Pinpoint the cell where the given text exists, returning its [X, Y] midpoint coordinate. 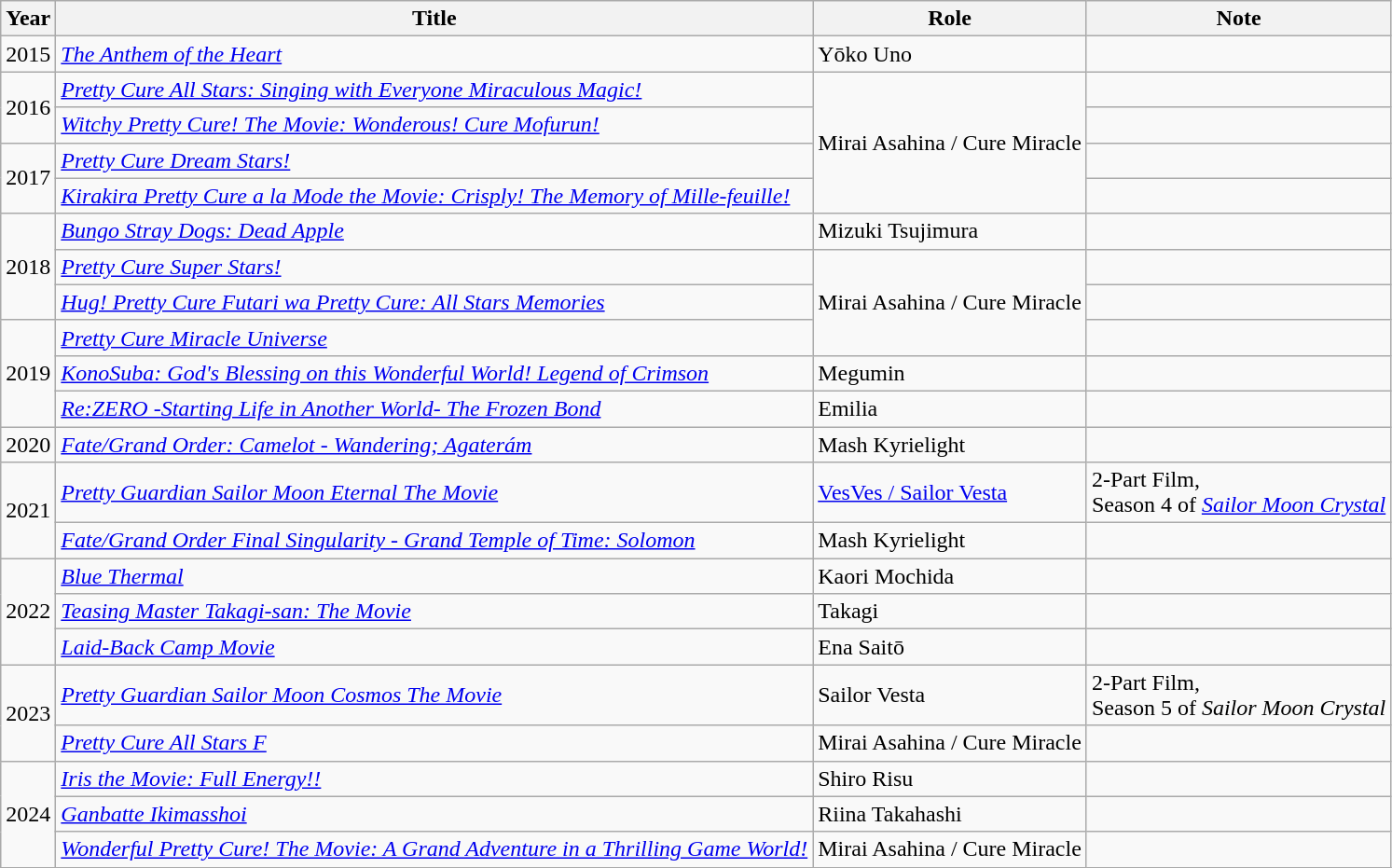
Pretty Guardian Sailor Moon Cosmos The Movie [434, 696]
Hug! Pretty Cure Futari wa Pretty Cure: All Stars Memories [434, 302]
2021 [28, 511]
2-Part Film,Season 5 of Sailor Moon Crystal [1238, 696]
Pretty Cure All Stars F [434, 743]
2022 [28, 612]
Re:ZERO -Starting Life in Another World- The Frozen Bond [434, 408]
2023 [28, 712]
2-Part Film,Season 4 of Sailor Moon Crystal [1238, 492]
2017 [28, 178]
Role [950, 19]
Kaori Mochida [950, 576]
2019 [28, 373]
Title [434, 19]
Bungo Stray Dogs: Dead Apple [434, 231]
Mizuki Tsujimura [950, 231]
Ganbatte Ikimasshoi [434, 814]
Pretty Guardian Sailor Moon Eternal The Movie [434, 492]
Note [1238, 19]
The Anthem of the Heart [434, 54]
Pretty Cure Super Stars! [434, 267]
Blue Thermal [434, 576]
Yōko Uno [950, 54]
Kirakira Pretty Cure a la Mode the Movie: Crisply! The Memory of Mille-feuille! [434, 196]
Riina Takahashi [950, 814]
Ena Saitō [950, 647]
2018 [28, 267]
VesVes / Sailor Vesta [950, 492]
Emilia [950, 408]
Fate/Grand Order Final Singularity - Grand Temple of Time: Solomon [434, 541]
Pretty Cure All Stars: Singing with Everyone Miraculous Magic! [434, 90]
KonoSuba: God's Blessing on this Wonderful World! Legend of Crimson [434, 373]
Iris the Movie: Full Energy!! [434, 778]
Takagi [950, 612]
2016 [28, 107]
Sailor Vesta [950, 696]
Shiro Risu [950, 778]
Fate/Grand Order: Camelot - Wandering; Agaterám [434, 445]
Pretty Cure Dream Stars! [434, 160]
2015 [28, 54]
2024 [28, 814]
Pretty Cure Miracle Universe [434, 338]
Megumin [950, 373]
Year [28, 19]
Laid-Back Camp Movie [434, 647]
Wonderful Pretty Cure! The Movie: A Grand Adventure in a Thrilling Game World! [434, 849]
Teasing Master Takagi-san: The Movie [434, 612]
2020 [28, 445]
Witchy Pretty Cure! The Movie: Wonderous! Cure Mofurun! [434, 125]
